Provide the (x, y) coordinate of the cell's center where the given text is located.  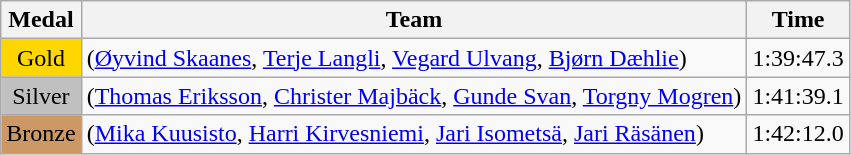
Silver (41, 96)
1:39:47.3 (798, 58)
1:41:39.1 (798, 96)
(Mika Kuusisto, Harri Kirvesniemi, Jari Isometsä, Jari Räsänen) (414, 134)
1:42:12.0 (798, 134)
(Thomas Eriksson, Christer Majbäck, Gunde Svan, Torgny Mogren) (414, 96)
Gold (41, 58)
Team (414, 20)
Medal (41, 20)
(Øyvind Skaanes, Terje Langli, Vegard Ulvang, Bjørn Dæhlie) (414, 58)
Bronze (41, 134)
Time (798, 20)
